Return (x, y) of the center of cell containing provided text 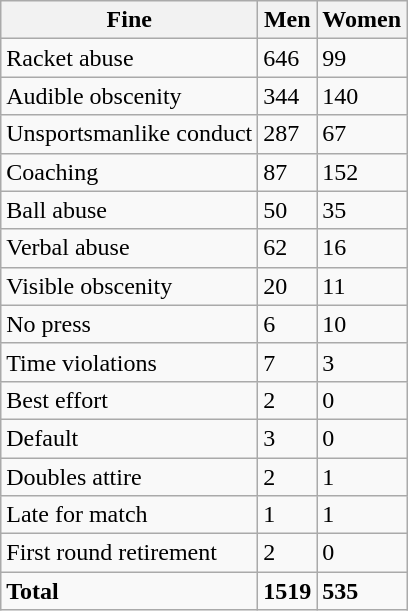
20 (288, 286)
646 (288, 58)
344 (288, 96)
535 (362, 591)
Visible obscenity (130, 286)
99 (362, 58)
16 (362, 248)
Audible obscenity (130, 96)
Women (362, 20)
Verbal abuse (130, 248)
Total (130, 591)
Ball abuse (130, 210)
1519 (288, 591)
11 (362, 286)
287 (288, 134)
Fine (130, 20)
87 (288, 172)
10 (362, 324)
35 (362, 210)
Time violations (130, 362)
50 (288, 210)
67 (362, 134)
Coaching (130, 172)
62 (288, 248)
6 (288, 324)
Unsportsmanlike conduct (130, 134)
140 (362, 96)
No press (130, 324)
152 (362, 172)
Late for match (130, 515)
Doubles attire (130, 477)
Racket abuse (130, 58)
First round retirement (130, 553)
Men (288, 20)
7 (288, 362)
Default (130, 438)
Best effort (130, 400)
